Return (X, Y) of the center of cell containing provided text 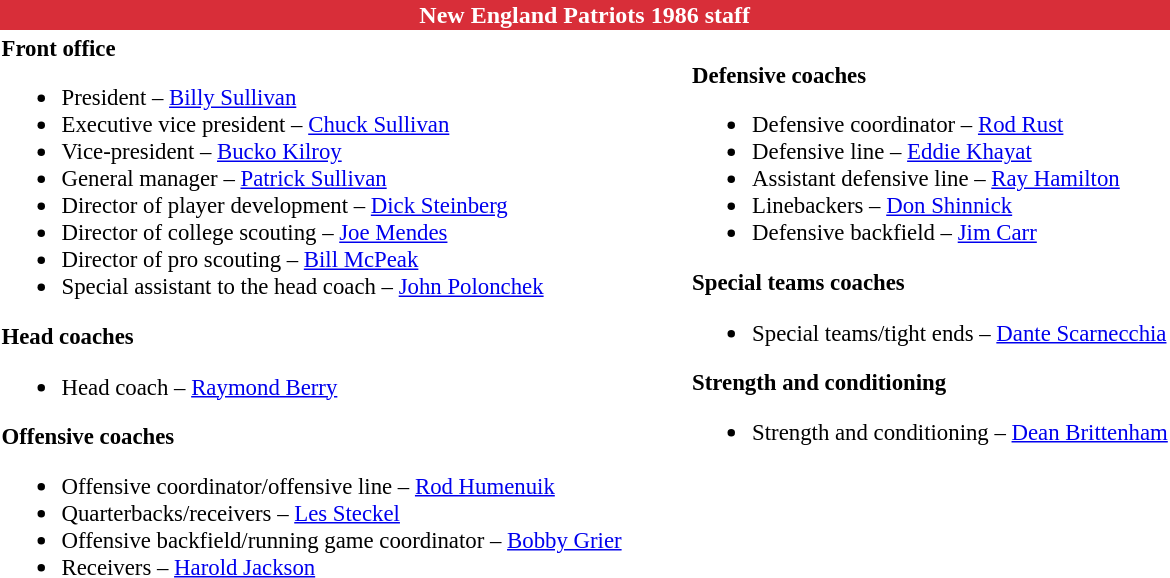
New England Patriots 1986 staff (584, 15)
